Return (X, Y) of the center of cell containing provided text 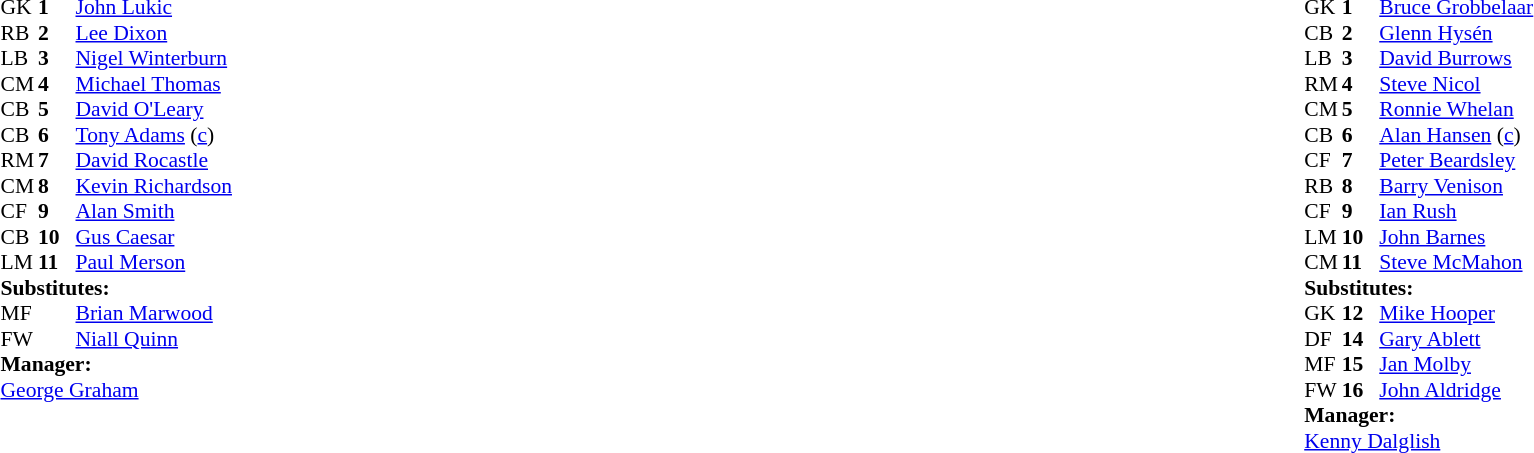
Steve Nicol (1456, 84)
Barry Venison (1456, 186)
Niall Quinn (154, 339)
Tony Adams (c) (154, 135)
John Aldridge (1456, 390)
Alan Hansen (c) (1456, 135)
15 (1361, 365)
Gary Ablett (1456, 339)
Brian Marwood (154, 313)
David O'Leary (154, 109)
Jan Molby (1456, 365)
David Burrows (1456, 59)
12 (1361, 313)
Ronnie Whelan (1456, 109)
GK (1323, 313)
Ian Rush (1456, 211)
Alan Smith (154, 211)
John Barnes (1456, 237)
George Graham (116, 390)
Peter Beardsley (1456, 161)
David Rocastle (154, 161)
Glenn Hysén (1456, 33)
Nigel Winterburn (154, 59)
Gus Caesar (154, 237)
Lee Dixon (154, 33)
Mike Hooper (1456, 313)
16 (1361, 390)
Kevin Richardson (154, 186)
DF (1323, 339)
Paul Merson (154, 263)
14 (1361, 339)
Steve McMahon (1456, 263)
Michael Thomas (154, 84)
